Determine the (x, y) coordinate at the center of the cell enclosing the given text.  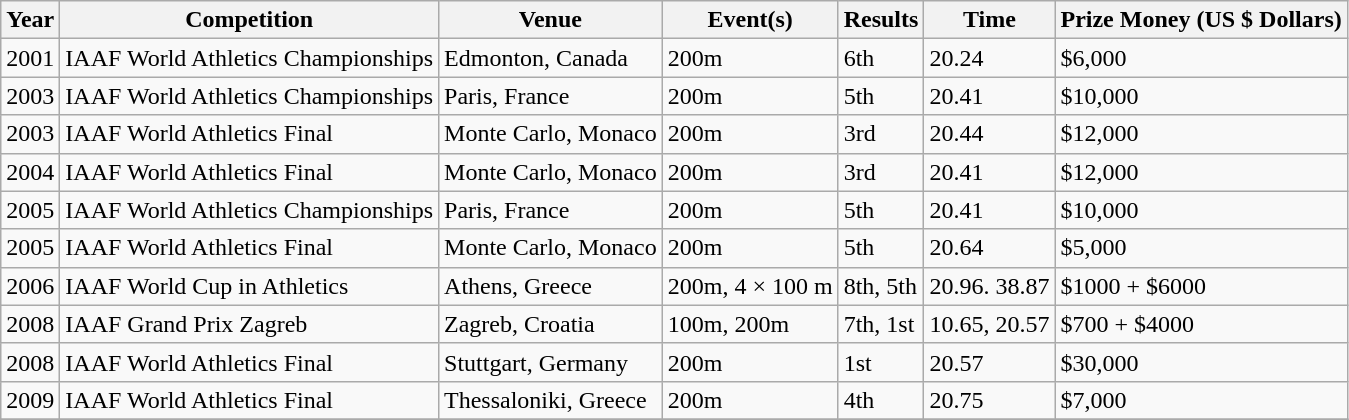
8th, 5th (881, 286)
4th (881, 400)
100m, 200m (750, 324)
20.44 (990, 134)
$700 + $4000 (1201, 324)
1st (881, 362)
Athens, Greece (551, 286)
$5,000 (1201, 248)
20.96. 38.87 (990, 286)
IAAF World Cup in Athletics (250, 286)
Results (881, 20)
IAAF Grand Prix Zagreb (250, 324)
Thessaloniki, Greece (551, 400)
Stuttgart, Germany (551, 362)
Competition (250, 20)
20.57 (990, 362)
Edmonton, Canada (551, 58)
$30,000 (1201, 362)
200m, 4 × 100 m (750, 286)
2004 (30, 172)
2001 (30, 58)
20.64 (990, 248)
Venue (551, 20)
$1000 + $6000 (1201, 286)
20.24 (990, 58)
2006 (30, 286)
Time (990, 20)
Event(s) (750, 20)
2009 (30, 400)
6th (881, 58)
20.75 (990, 400)
$7,000 (1201, 400)
Year (30, 20)
7th, 1st (881, 324)
$6,000 (1201, 58)
Zagreb, Croatia (551, 324)
10.65, 20.57 (990, 324)
Prize Money (US $ Dollars) (1201, 20)
